Identify which cell holds the provided text, then report its (x, y) central coordinate. 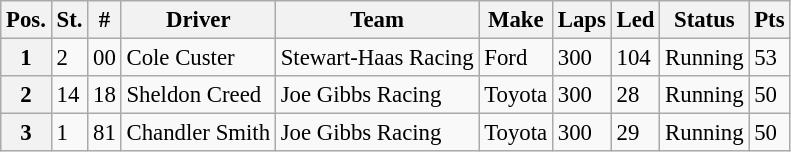
14 (70, 95)
Stewart-Haas Racing (377, 58)
Sheldon Creed (198, 95)
28 (636, 95)
Cole Custer (198, 58)
# (104, 20)
Team (377, 20)
Ford (516, 58)
00 (104, 58)
Make (516, 20)
Pos. (26, 20)
Led (636, 20)
29 (636, 133)
Chandler Smith (198, 133)
Pts (770, 20)
Driver (198, 20)
St. (70, 20)
Status (704, 20)
81 (104, 133)
18 (104, 95)
3 (26, 133)
Laps (582, 20)
104 (636, 58)
53 (770, 58)
